Determine the [X, Y] coordinate at the center of the cell enclosing the given text.  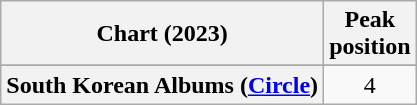
South Korean Albums (Circle) [162, 85]
Peakposition [370, 34]
Chart (2023) [162, 34]
4 [370, 85]
